Return (X, Y) of the center of cell containing provided text 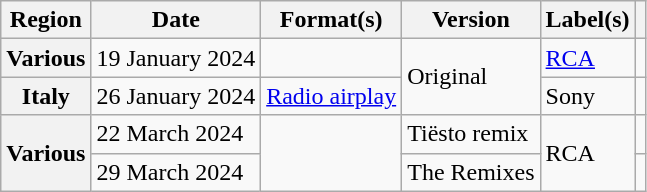
Italy (46, 96)
Radio airplay (332, 96)
Date (176, 20)
Version (471, 20)
19 January 2024 (176, 58)
Label(s) (588, 20)
The Remixes (471, 172)
Region (46, 20)
22 March 2024 (176, 134)
29 March 2024 (176, 172)
Original (471, 77)
Sony (588, 96)
Tiësto remix (471, 134)
26 January 2024 (176, 96)
Format(s) (332, 20)
